Determine the (X, Y) coordinate at the center of the cell enclosing the given text.  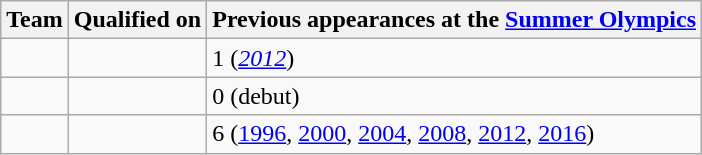
Team (35, 20)
0 (debut) (454, 96)
1 (2012) (454, 58)
Qualified on (137, 20)
6 (1996, 2000, 2004, 2008, 2012, 2016) (454, 134)
Previous appearances at the Summer Olympics (454, 20)
